Pinpoint the cell where the given text exists, returning its [X, Y] midpoint coordinate. 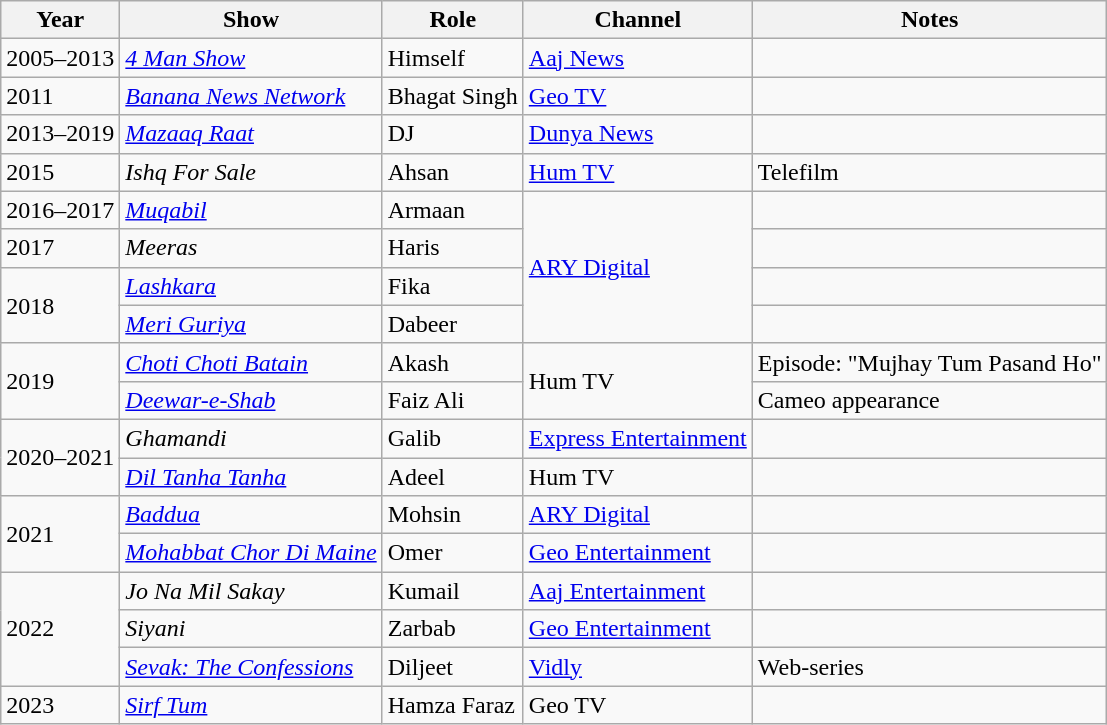
Sirf Tum [251, 705]
Siyani [251, 629]
2015 [60, 172]
Dil Tanha Tanha [251, 477]
Muqabil [251, 210]
2021 [60, 534]
Mazaaq Raat [251, 134]
Ghamandi [251, 438]
Vidly [638, 667]
DJ [452, 134]
Telefilm [930, 172]
Aaj Entertainment [638, 591]
Cameo appearance [930, 400]
Banana News Network [251, 96]
Hamza Faraz [452, 705]
Notes [930, 20]
Diljeet [452, 667]
Bhagat Singh [452, 96]
Fika [452, 286]
Sevak: The Confessions [251, 667]
2005–2013 [60, 58]
Jo Na Mil Sakay [251, 591]
Lashkara [251, 286]
Ishq For Sale [251, 172]
2018 [60, 305]
Express Entertainment [638, 438]
Mohsin [452, 515]
Adeel [452, 477]
Deewar-e-Shab [251, 400]
Armaan [452, 210]
Aaj News [638, 58]
2016–2017 [60, 210]
Web-series [930, 667]
Mohabbat Chor Di Maine [251, 553]
2020–2021 [60, 457]
Show [251, 20]
2013–2019 [60, 134]
Kumail [452, 591]
Role [452, 20]
Dabeer [452, 324]
Omer [452, 553]
Year [60, 20]
Galib [452, 438]
Faiz Ali [452, 400]
Episode: "Mujhay Tum Pasand Ho" [930, 362]
Channel [638, 20]
Ahsan [452, 172]
4 Man Show [251, 58]
2019 [60, 381]
2011 [60, 96]
2023 [60, 705]
2022 [60, 629]
Baddua [251, 515]
Meeras [251, 248]
Haris [452, 248]
Akash [452, 362]
Dunya News [638, 134]
Zarbab [452, 629]
Choti Choti Batain [251, 362]
2017 [60, 248]
Meri Guriya [251, 324]
Himself [452, 58]
